Detect which cell encompasses the target text, then output its (x, y) center coordinate. 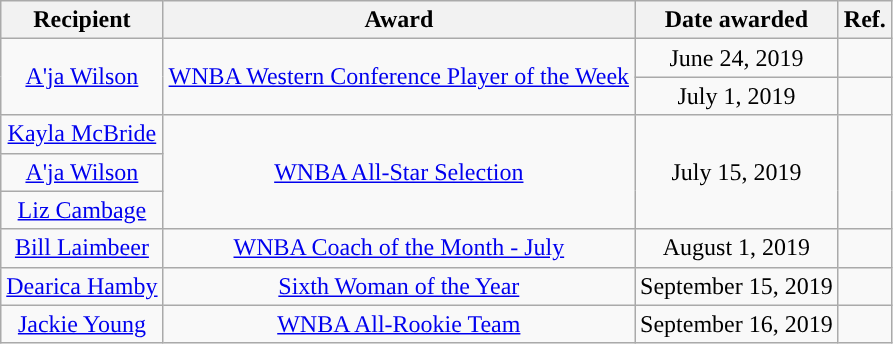
August 1, 2019 (737, 248)
Award (398, 20)
WNBA Western Conference Player of the Week (398, 77)
Kayla McBride (82, 134)
WNBA All-Rookie Team (398, 324)
WNBA Coach of the Month - July (398, 248)
June 24, 2019 (737, 58)
Sixth Woman of the Year (398, 286)
Recipient (82, 20)
September 16, 2019 (737, 324)
Dearica Hamby (82, 286)
WNBA All-Star Selection (398, 172)
July 1, 2019 (737, 96)
Liz Cambage (82, 210)
July 15, 2019 (737, 172)
September 15, 2019 (737, 286)
Ref. (864, 20)
Jackie Young (82, 324)
Bill Laimbeer (82, 248)
Date awarded (737, 20)
